Determine the (X, Y) coordinate at the center of the cell enclosing the given text.  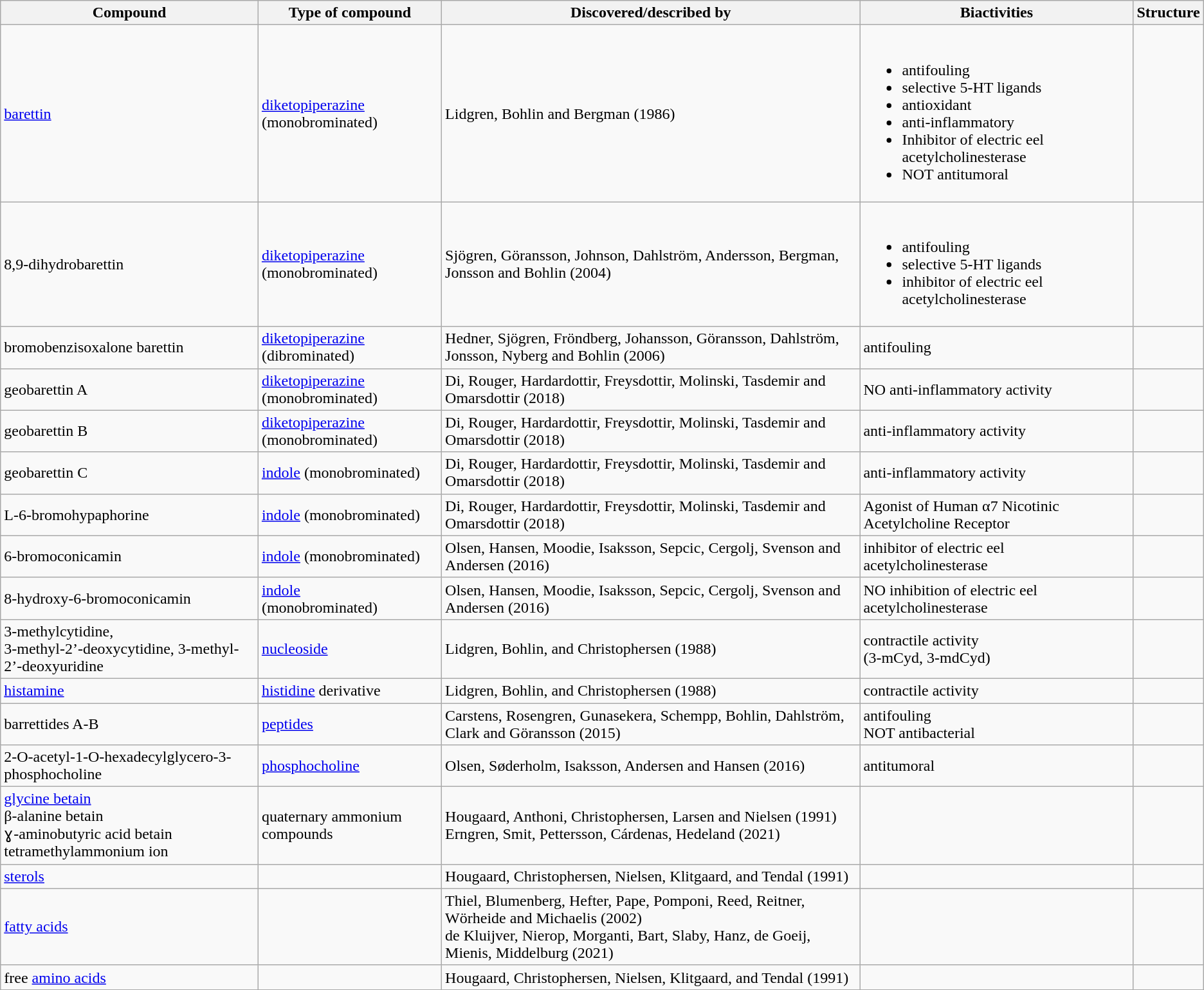
bromobenzisoxalone barettin (130, 347)
free amino acids (130, 977)
Type of compound (350, 13)
contractile activity (997, 690)
diketopiperazine (dibrominated) (350, 347)
fatty acids (130, 927)
8-hydroxy-6-bromoconicamin (130, 598)
8,9-dihydrobarettin (130, 264)
nucleoside (350, 649)
barettin (130, 113)
Agonist of Human α7 Nicotinic Acetylcholine Receptor (997, 514)
3-methylcytidine,3-methyl-2’-deoxycytidine, 3-methyl-2’-deoxyuridine (130, 649)
sterols (130, 876)
glycine betainβ-alanine betainɣ-aminobutyric acid betaintetramethylammonium ion (130, 825)
Structure (1168, 13)
indole(monobrominated) (350, 598)
antifouling (997, 347)
Hougaard, Anthoni, Christophersen, Larsen and Nielsen (1991)Erngren, Smit, Pettersson, Cárdenas, Hedeland (2021) (651, 825)
Biactivities (997, 13)
antifoulingNOT antibacterial (997, 724)
inhibitor of electric eel acetylcholinesterase (997, 557)
histidine derivative (350, 690)
antifoulingselective 5-HT ligandsantioxidantanti-inflammatoryInhibitor of electric eel acetylcholinesteraseNOT antitumoral (997, 113)
NO anti-inflammatory activity (997, 390)
geobarettin B (130, 431)
geobarettin C (130, 473)
quaternary ammonium compounds (350, 825)
Sjögren, Göransson, Johnson, Dahlström, Andersson, Bergman, Jonsson and Bohlin (2004) (651, 264)
Hedner, Sjögren, Fröndberg, Johansson, Göransson, Dahlström, Jonsson, Nyberg and Bohlin (2006) (651, 347)
phosphocholine (350, 766)
barrettides A-B (130, 724)
Compound (130, 13)
Lidgren, Bohlin and Bergman (1986) (651, 113)
Carstens, Rosengren, Gunasekera, Schempp, Bohlin, Dahlström, Clark and Göransson (2015) (651, 724)
antifoulingselective 5-HT ligandsinhibitor of electric eel acetylcholinesterase (997, 264)
histamine (130, 690)
2-O-acetyl-1-O-hexadecylglycero-3-phosphocholine (130, 766)
Discovered/described by (651, 13)
6-bromoconicamin (130, 557)
contractile activity(3-mCyd, 3-mdCyd) (997, 649)
antitumoral (997, 766)
L-6-bromohypaphorine (130, 514)
geobarettin A (130, 390)
NO inhibition of electric eel acetylcholinesterase (997, 598)
Olsen, Søderholm, Isaksson, Andersen and Hansen (2016) (651, 766)
peptides (350, 724)
